Detect which cell encompasses the target text, then output its [X, Y] center coordinate. 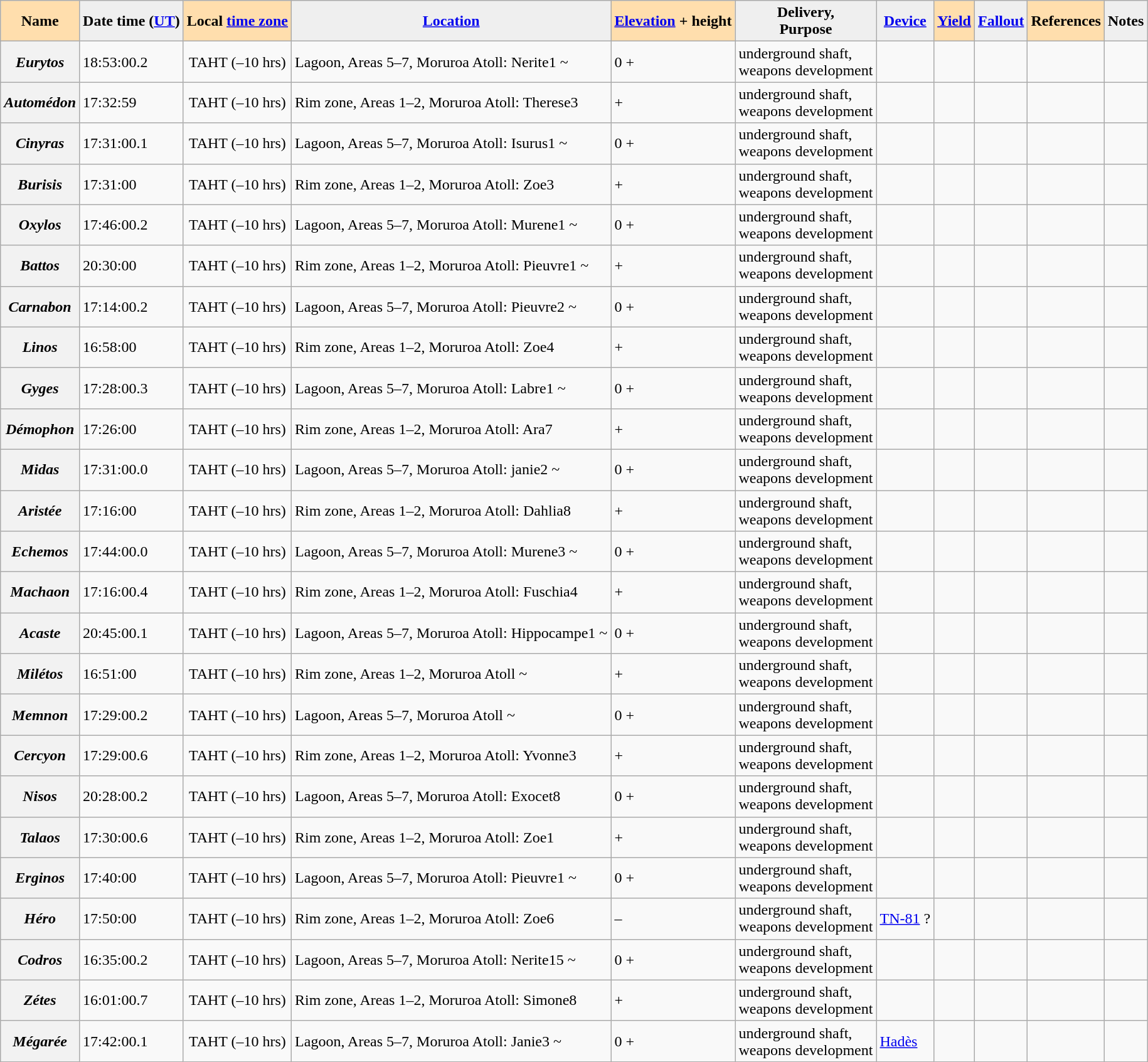
Cercyon [40, 755]
References [1066, 21]
Lagoon, Areas 5–7, Moruroa Atoll: Nerite15 ~ [452, 960]
Fallout [1001, 21]
Echemos [40, 552]
Notes [1125, 21]
17:31:00.0 [132, 469]
Démophon [40, 429]
TN-81 ? [905, 918]
Delivery, Purpose [805, 21]
Héro [40, 918]
Hadès [905, 1041]
Linos [40, 348]
Local time zone [237, 21]
17:28:00.3 [132, 388]
Name [40, 21]
Rim zone, Areas 1–2, Moruroa Atoll: Yvonne3 [452, 755]
16:01:00.7 [132, 1000]
Rim zone, Areas 1–2, Moruroa Atoll: Fuschia4 [452, 592]
Talaos [40, 837]
Rim zone, Areas 1–2, Moruroa Atoll: Zoe3 [452, 184]
Device [905, 21]
17:14:00.2 [132, 306]
17:44:00.0 [132, 552]
Memnon [40, 715]
Rim zone, Areas 1–2, Moruroa Atoll: Simone8 [452, 1000]
Eurytos [40, 61]
Lagoon, Areas 5–7, Moruroa Atoll: Murene3 ~ [452, 552]
16:35:00.2 [132, 960]
Lagoon, Areas 5–7, Moruroa Atoll ~ [452, 715]
17:29:00.2 [132, 715]
Automédon [40, 103]
17:42:00.1 [132, 1041]
18:53:00.2 [132, 61]
Lagoon, Areas 5–7, Moruroa Atoll: Isurus1 ~ [452, 143]
17:31:00.1 [132, 143]
Rim zone, Areas 1–2, Moruroa Atoll: Zoe1 [452, 837]
Burisis [40, 184]
Lagoon, Areas 5–7, Moruroa Atoll: janie2 ~ [452, 469]
Codros [40, 960]
Lagoon, Areas 5–7, Moruroa Atoll: Janie3 ~ [452, 1041]
Rim zone, Areas 1–2, Moruroa Atoll: Ara7 [452, 429]
20:30:00 [132, 266]
Lagoon, Areas 5–7, Moruroa Atoll: Hippocampe1 ~ [452, 634]
Lagoon, Areas 5–7, Moruroa Atoll: Labre1 ~ [452, 388]
Rim zone, Areas 1–2, Moruroa Atoll: Zoe6 [452, 918]
17:40:00 [132, 878]
Mégarée [40, 1041]
Rim zone, Areas 1–2, Moruroa Atoll: Therese3 [452, 103]
Battos [40, 266]
17:16:00.4 [132, 592]
– [673, 918]
Yield [955, 21]
Oxylos [40, 225]
20:45:00.1 [132, 634]
Cinyras [40, 143]
17:26:00 [132, 429]
Rim zone, Areas 1–2, Moruroa Atoll ~ [452, 674]
Lagoon, Areas 5–7, Moruroa Atoll: Exocet8 [452, 797]
Rim zone, Areas 1–2, Moruroa Atoll: Dahlia8 [452, 511]
Erginos [40, 878]
17:16:00 [132, 511]
Carnabon [40, 306]
17:50:00 [132, 918]
Lagoon, Areas 5–7, Moruroa Atoll: Murene1 ~ [452, 225]
Lagoon, Areas 5–7, Moruroa Atoll: Pieuvre1 ~ [452, 878]
Lagoon, Areas 5–7, Moruroa Atoll: Pieuvre2 ~ [452, 306]
Acaste [40, 634]
17:29:00.6 [132, 755]
16:51:00 [132, 674]
Milétos [40, 674]
Rim zone, Areas 1–2, Moruroa Atoll: Zoe4 [452, 348]
Midas [40, 469]
Elevation + height [673, 21]
17:31:00 [132, 184]
Machaon [40, 592]
Zétes [40, 1000]
17:46:00.2 [132, 225]
17:32:59 [132, 103]
Gyges [40, 388]
Lagoon, Areas 5–7, Moruroa Atoll: Nerite1 ~ [452, 61]
17:30:00.6 [132, 837]
Rim zone, Areas 1–2, Moruroa Atoll: Pieuvre1 ~ [452, 266]
16:58:00 [132, 348]
Nisos [40, 797]
Aristée [40, 511]
Location [452, 21]
Date time (UT) [132, 21]
20:28:00.2 [132, 797]
